Output the [x, y] coordinate of the center of the cell containing the given text.  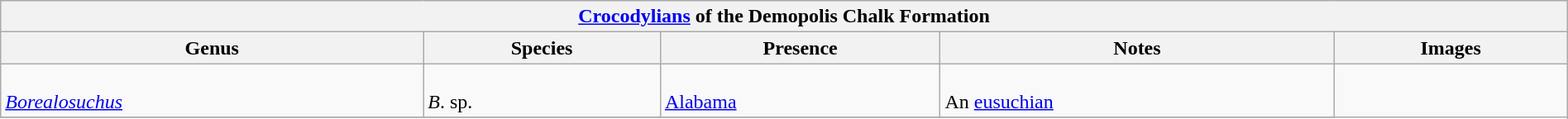
Crocodylians of the Demopolis Chalk Formation [784, 17]
Genus [212, 48]
B. sp. [543, 91]
Species [543, 48]
Borealosuchus [212, 91]
Notes [1137, 48]
Alabama [801, 91]
Presence [801, 48]
An eusuchian [1137, 91]
Images [1451, 48]
